Search for the cell housing the specified text and yield its (x, y) center coordinate. 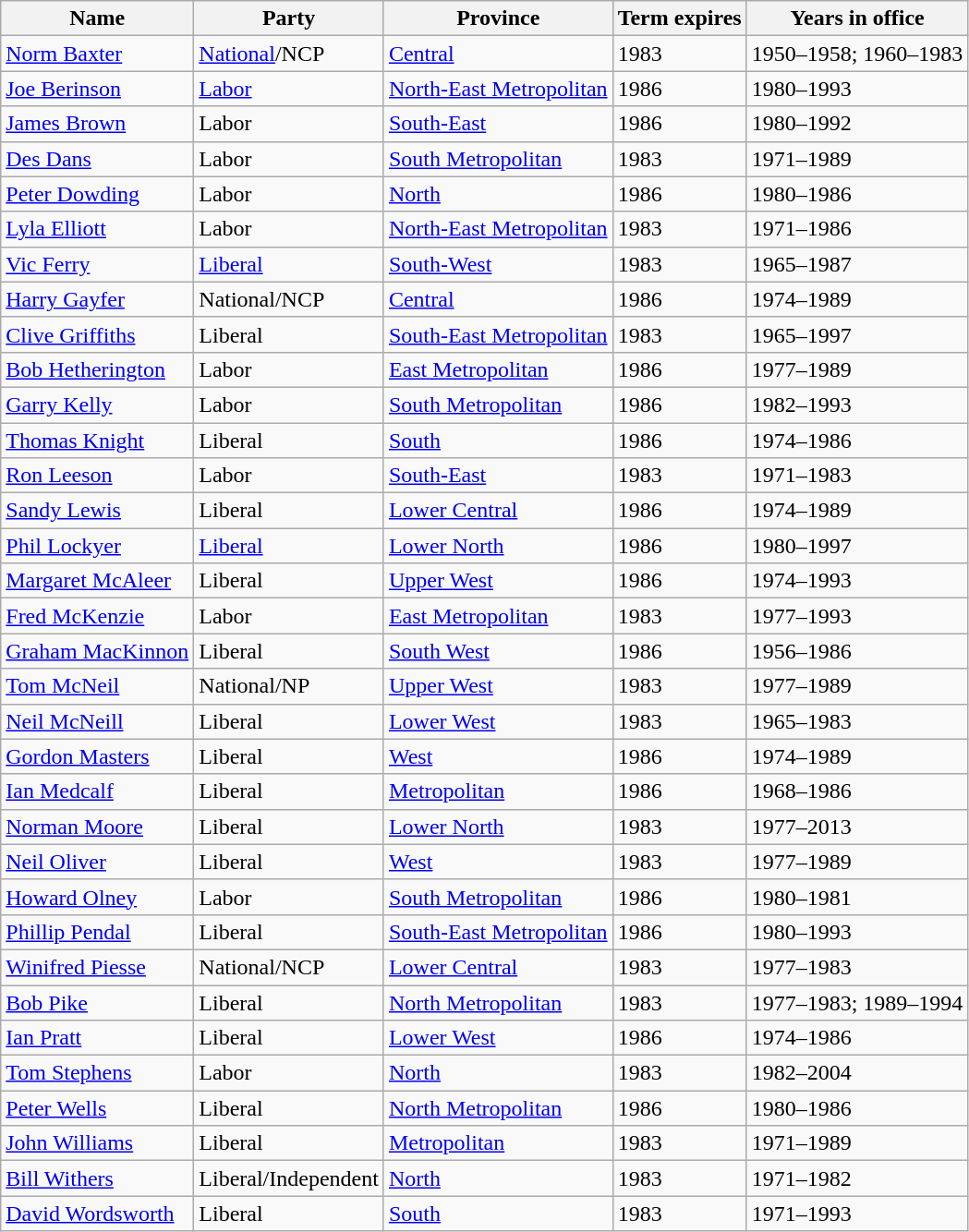
Howard Olney (98, 897)
1971–1993 (857, 1214)
Des Dans (98, 159)
1977–1983; 1989–1994 (857, 1002)
1965–1983 (857, 721)
James Brown (98, 124)
John Williams (98, 1143)
South-West (498, 264)
Clive Griffiths (98, 334)
Ron Leeson (98, 476)
Liberal/Independent (289, 1178)
Phil Lockyer (98, 546)
Norman Moore (98, 827)
1977–1983 (857, 967)
Harry Gayfer (98, 299)
South West (498, 651)
David Wordsworth (98, 1214)
Bill Withers (98, 1178)
Peter Wells (98, 1108)
1965–1987 (857, 264)
1971–1983 (857, 476)
1965–1997 (857, 334)
Lyla Elliott (98, 229)
1980–1981 (857, 897)
Thomas Knight (98, 441)
1950–1958; 1960–1983 (857, 54)
Years in office (857, 18)
Name (98, 18)
Neil Oliver (98, 862)
Ian Pratt (98, 1038)
Party (289, 18)
National/NP (289, 686)
Phillip Pendal (98, 932)
Graham MacKinnon (98, 651)
Winifred Piesse (98, 967)
1982–1993 (857, 405)
Joe Berinson (98, 89)
Norm Baxter (98, 54)
Garry Kelly (98, 405)
1982–2004 (857, 1073)
Fred McKenzie (98, 616)
Tom McNeil (98, 686)
1974–1993 (857, 581)
Province (498, 18)
1977–1993 (857, 616)
1968–1986 (857, 791)
1980–1997 (857, 546)
Ian Medcalf (98, 791)
Vic Ferry (98, 264)
1971–1982 (857, 1178)
Bob Pike (98, 1002)
Term expires (680, 18)
Margaret McAleer (98, 581)
Neil McNeill (98, 721)
Bob Hetherington (98, 369)
Peter Dowding (98, 194)
Sandy Lewis (98, 511)
Tom Stephens (98, 1073)
1977–2013 (857, 827)
1956–1986 (857, 651)
1971–1986 (857, 229)
Gordon Masters (98, 756)
1980–1992 (857, 124)
